Output the [x, y] coordinate of the center of the cell containing the given text.  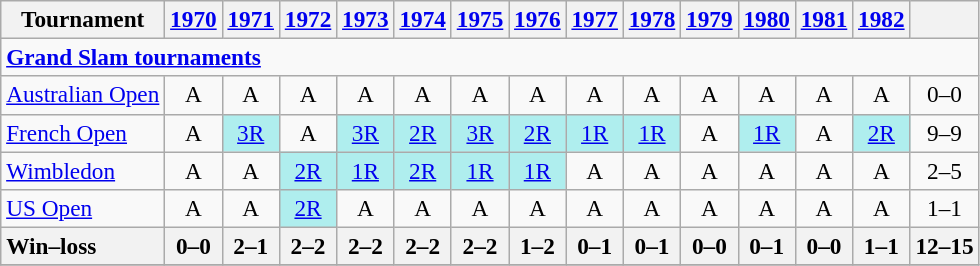
Grand Slam tournaments [490, 57]
1971 [250, 19]
1974 [422, 19]
2–5 [944, 170]
1976 [538, 19]
1982 [882, 19]
US Open [83, 208]
1978 [652, 19]
1972 [308, 19]
9–9 [944, 133]
1981 [824, 19]
Tournament [83, 19]
1975 [480, 19]
2–1 [250, 246]
Wimbledon [83, 170]
1980 [766, 19]
1979 [710, 19]
1970 [194, 19]
French Open [83, 133]
Win–loss [83, 246]
1977 [594, 19]
1973 [366, 19]
12–15 [944, 246]
Australian Open [83, 95]
1–2 [538, 246]
